Extract the [X, Y] coordinate from the center of the cell holding the provided text.  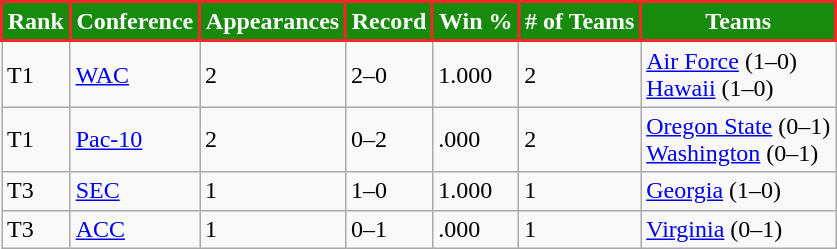
ACC [134, 229]
0–1 [388, 229]
Pac-10 [134, 140]
1–0 [388, 191]
Teams [738, 22]
# of Teams [580, 22]
SEC [134, 191]
Georgia (1–0) [738, 191]
Oregon State (0–1)Washington (0–1) [738, 140]
2–0 [388, 74]
Appearances [273, 22]
0–2 [388, 140]
Air Force (1–0)Hawaii (1–0) [738, 74]
Virginia (0–1) [738, 229]
WAC [134, 74]
Win % [476, 22]
Record [388, 22]
Conference [134, 22]
Rank [36, 22]
